Provide the (x, y) coordinate of the cell's center where the given text is located.  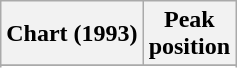
Chart (1993) (72, 34)
Peakposition (189, 34)
